Find where the given text appears and provide that cell's center as (x, y) coordinate. 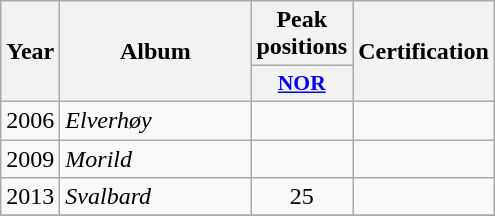
Svalbard (156, 197)
Year (30, 52)
Elverhøy (156, 120)
NOR (302, 84)
2009 (30, 159)
Peak positions (302, 34)
Album (156, 52)
Certification (424, 52)
25 (302, 197)
Morild (156, 159)
2006 (30, 120)
2013 (30, 197)
